Find where the given text appears and provide that cell's center as [x, y] coordinate. 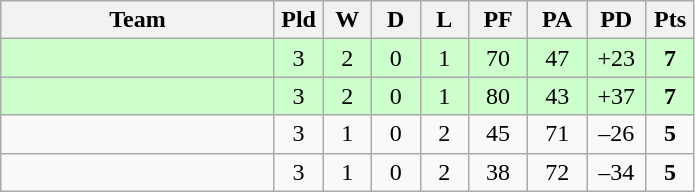
L [444, 20]
–34 [616, 172]
Pts [670, 20]
43 [558, 96]
45 [498, 134]
70 [498, 58]
+23 [616, 58]
Pld [298, 20]
47 [558, 58]
PF [498, 20]
71 [558, 134]
+37 [616, 96]
72 [558, 172]
PD [616, 20]
PA [558, 20]
Team [138, 20]
–26 [616, 134]
D [396, 20]
38 [498, 172]
W [348, 20]
80 [498, 96]
